Provide the (X, Y) coordinate of the cell's center where the given text is located.  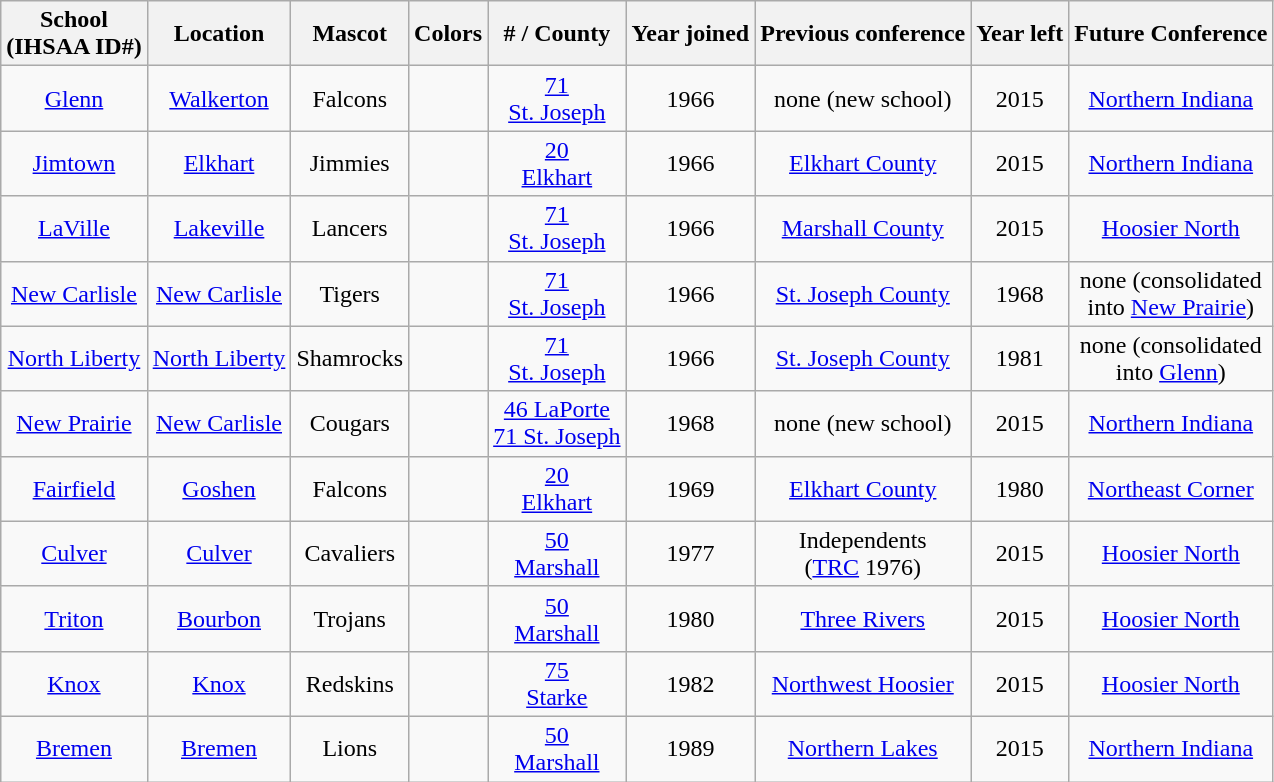
75 Starke (557, 684)
Walkerton (219, 98)
Year left (1020, 34)
1982 (690, 684)
Marshall County (863, 228)
New Prairie (74, 424)
Three Rivers (863, 618)
Tigers (350, 294)
Elkhart (219, 164)
46 LaPorte71 St. Joseph (557, 424)
Goshen (219, 488)
1977 (690, 554)
1989 (690, 748)
LaVille (74, 228)
Year joined (690, 34)
Redskins (350, 684)
Colors (448, 34)
Jimtown (74, 164)
Previous conference (863, 34)
Shamrocks (350, 358)
Location (219, 34)
Lions (350, 748)
Future Conference (1171, 34)
Cavaliers (350, 554)
1969 (690, 488)
Cougars (350, 424)
Fairfield (74, 488)
1981 (1020, 358)
# / County (557, 34)
Mascot (350, 34)
none (consolidated into New Prairie) (1171, 294)
Bourbon (219, 618)
Northeast Corner (1171, 488)
School (IHSAA ID#) (74, 34)
Independents(TRC 1976) (863, 554)
Jimmies (350, 164)
Glenn (74, 98)
Northern Lakes (863, 748)
Lancers (350, 228)
Trojans (350, 618)
Triton (74, 618)
none (consolidated into Glenn) (1171, 358)
Lakeville (219, 228)
Northwest Hoosier (863, 684)
